Output the [X, Y] coordinate of the center of the cell containing the given text.  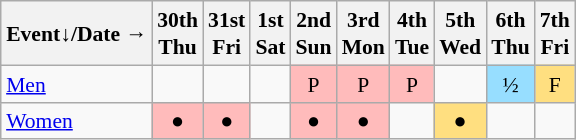
30thThu [178, 33]
½ [510, 84]
2ndSun [313, 33]
Women [76, 120]
Event↓/Date → [76, 33]
F [555, 84]
1stSat [270, 33]
7thFri [555, 33]
5thWed [460, 33]
6thThu [510, 33]
31stFri [226, 33]
3rdMon [364, 33]
Men [76, 84]
4thTue [412, 33]
